Extract the (x, y) coordinate from the center of the cell holding the provided text.  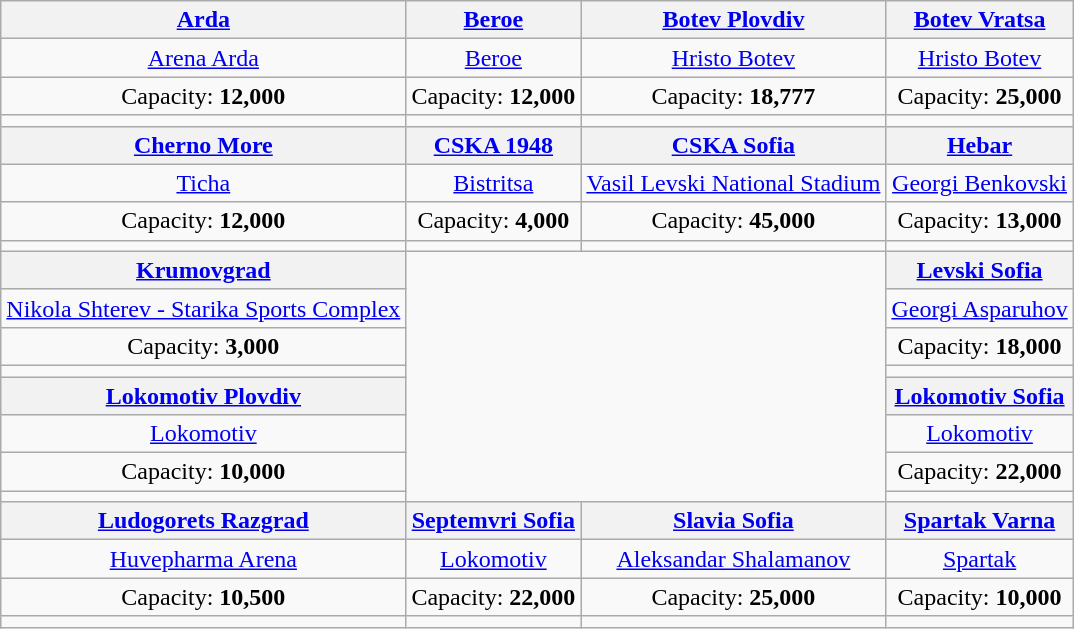
Vasil Levski National Stadium (734, 183)
Capacity: 45,000 (734, 221)
Spartak (980, 559)
Capacity: 18,777 (734, 96)
Aleksandar Shalamanov (734, 559)
Capacity: 3,000 (204, 346)
Hebar (980, 145)
Capacity: 10,500 (204, 597)
Lokomotiv Sofia (980, 395)
Huvepharma Arena (204, 559)
Botev Plovdiv (734, 20)
Georgi Asparuhov (980, 308)
Krumovgrad (204, 270)
Lokomotiv Plovdiv (204, 395)
CSKA 1948 (494, 145)
Capacity: 13,000 (980, 221)
Arena Arda (204, 58)
Georgi Benkovski (980, 183)
Ludogorets Razgrad (204, 521)
Botev Vratsa (980, 20)
Cherno More (204, 145)
Bistritsa (494, 183)
Levski Sofia (980, 270)
Septemvri Sofia (494, 521)
Ticha (204, 183)
Capacity: 18,000 (980, 346)
Slavia Sofia (734, 521)
Capacity: 4,000 (494, 221)
CSKA Sofia (734, 145)
Nikola Shterev - Starika Sports Complex (204, 308)
Arda (204, 20)
Spartak Varna (980, 521)
